Locate the cell with the specified text and output its (X, Y) center coordinate. 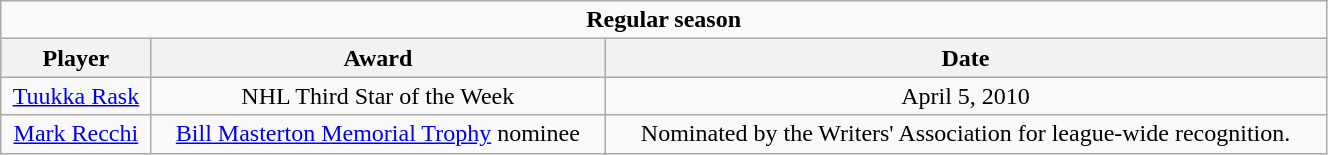
Tuukka Rask (76, 96)
Player (76, 58)
NHL Third Star of the Week (378, 96)
April 5, 2010 (966, 96)
Mark Recchi (76, 134)
Bill Masterton Memorial Trophy nominee (378, 134)
Award (378, 58)
Nominated by the Writers' Association for league-wide recognition. (966, 134)
Regular season (664, 20)
Date (966, 58)
